Find where the given text appears and provide that cell's center as [x, y] coordinate. 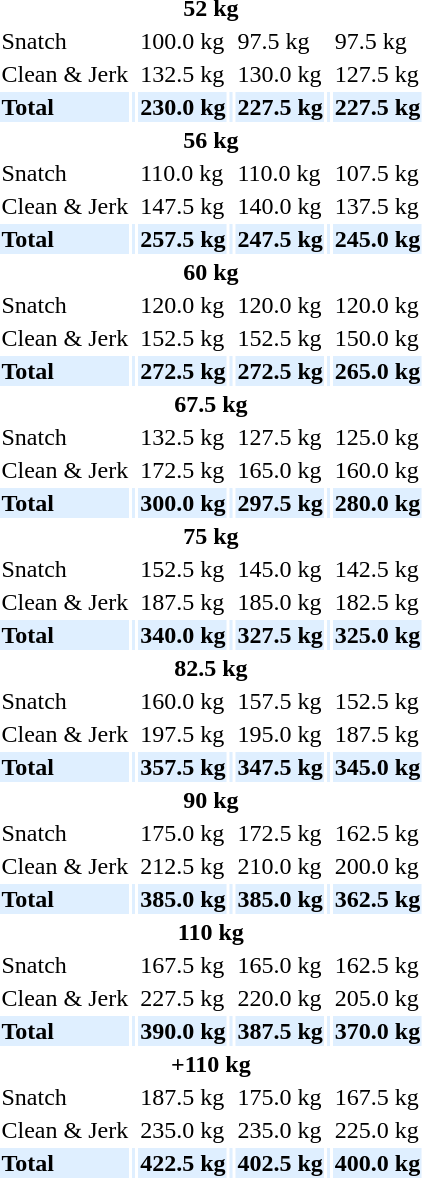
300.0 kg [183, 503]
345.0 kg [377, 767]
220.0 kg [280, 998]
182.5 kg [377, 602]
185.0 kg [280, 602]
67.5 kg [211, 404]
205.0 kg [377, 998]
245.0 kg [377, 239]
422.5 kg [183, 1163]
280.0 kg [377, 503]
347.5 kg [280, 767]
402.5 kg [280, 1163]
197.5 kg [183, 734]
400.0 kg [377, 1163]
340.0 kg [183, 635]
390.0 kg [183, 1031]
145.0 kg [280, 569]
137.5 kg [377, 206]
257.5 kg [183, 239]
60 kg [211, 272]
265.0 kg [377, 371]
362.5 kg [377, 899]
110 kg [211, 932]
387.5 kg [280, 1031]
157.5 kg [280, 701]
82.5 kg [211, 668]
75 kg [211, 536]
107.5 kg [377, 173]
142.5 kg [377, 569]
325.0 kg [377, 635]
210.0 kg [280, 866]
370.0 kg [377, 1031]
357.5 kg [183, 767]
56 kg [211, 140]
200.0 kg [377, 866]
100.0 kg [183, 41]
130.0 kg [280, 74]
195.0 kg [280, 734]
225.0 kg [377, 1130]
125.0 kg [377, 437]
90 kg [211, 800]
297.5 kg [280, 503]
147.5 kg [183, 206]
140.0 kg [280, 206]
150.0 kg [377, 338]
212.5 kg [183, 866]
247.5 kg [280, 239]
327.5 kg [280, 635]
+110 kg [211, 1064]
230.0 kg [183, 107]
